Pinpoint the cell where the given text exists, returning its [x, y] midpoint coordinate. 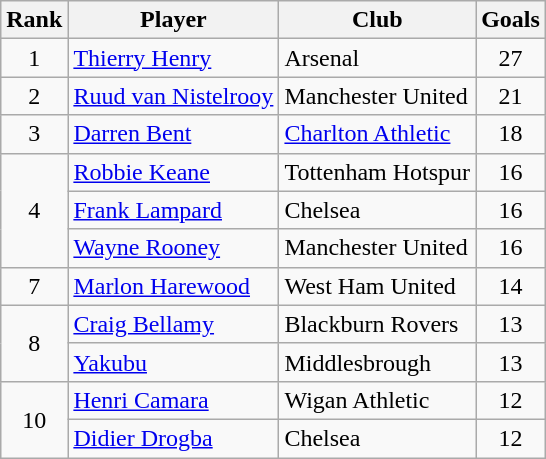
Marlon Harewood [174, 286]
Craig Bellamy [174, 324]
Arsenal [378, 58]
2 [34, 96]
10 [34, 419]
8 [34, 343]
West Ham United [378, 286]
21 [511, 96]
7 [34, 286]
Frank Lampard [174, 210]
14 [511, 286]
Darren Bent [174, 134]
Henri Camara [174, 400]
Club [378, 20]
1 [34, 58]
Player [174, 20]
Blackburn Rovers [378, 324]
Tottenham Hotspur [378, 172]
Wayne Rooney [174, 248]
18 [511, 134]
Charlton Athletic [378, 134]
3 [34, 134]
Middlesbrough [378, 362]
Thierry Henry [174, 58]
Didier Drogba [174, 438]
Wigan Athletic [378, 400]
27 [511, 58]
4 [34, 210]
Ruud van Nistelrooy [174, 96]
Rank [34, 20]
Robbie Keane [174, 172]
Goals [511, 20]
Yakubu [174, 362]
